Return the [X, Y] coordinate for the center point of the cell that contains the specified text.  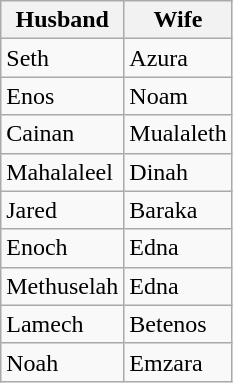
Azura [178, 58]
Mualaleth [178, 134]
Mahalaleel [62, 172]
Noah [62, 362]
Enoch [62, 248]
Betenos [178, 324]
Seth [62, 58]
Methuselah [62, 286]
Jared [62, 210]
Cainan [62, 134]
Baraka [178, 210]
Emzara [178, 362]
Noam [178, 96]
Lamech [62, 324]
Dinah [178, 172]
Wife [178, 20]
Husband [62, 20]
Enos [62, 96]
